Provide the [X, Y] coordinate of the cell's center where the given text is located.  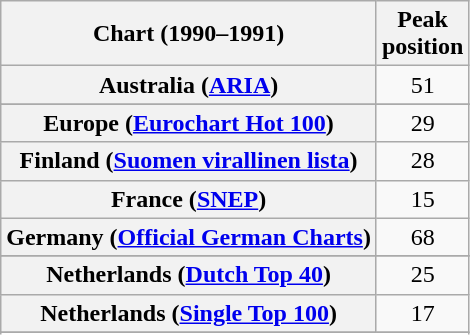
Germany (Official German Charts) [189, 237]
Netherlands (Single Top 100) [189, 313]
Netherlands (Dutch Top 40) [189, 275]
68 [422, 237]
29 [422, 123]
Peakposition [422, 34]
17 [422, 313]
28 [422, 161]
Europe (Eurochart Hot 100) [189, 123]
25 [422, 275]
Finland (Suomen virallinen lista) [189, 161]
15 [422, 199]
51 [422, 85]
Australia (ARIA) [189, 85]
Chart (1990–1991) [189, 34]
France (SNEP) [189, 199]
